Return the [x, y] coordinate for the center point of the cell that contains the specified text.  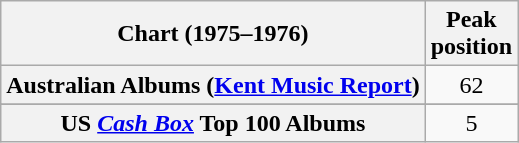
Peakposition [471, 34]
62 [471, 85]
Chart (1975–1976) [213, 34]
US Cash Box Top 100 Albums [213, 123]
5 [471, 123]
Australian Albums (Kent Music Report) [213, 85]
